Identify which cell holds the provided text, then report its (x, y) central coordinate. 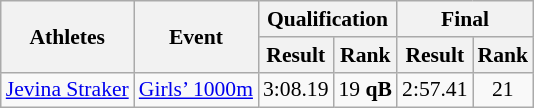
21 (504, 90)
19 qB (365, 90)
Girls’ 1000m (196, 90)
Athletes (68, 36)
Event (196, 36)
Qualification (328, 19)
2:57.41 (434, 90)
3:08.19 (296, 90)
Jevina Straker (68, 90)
Final (465, 19)
